Scan for the cell matching the given text and deliver its (x, y) coordinate at center. 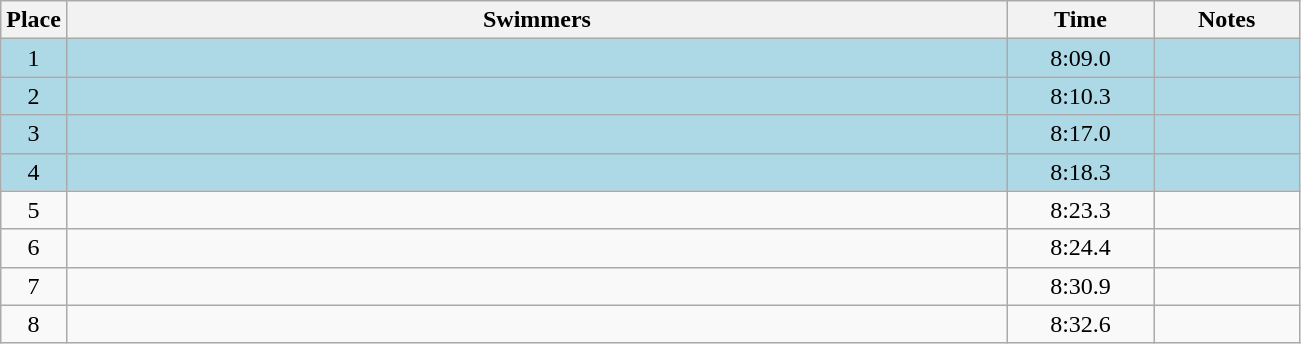
8:30.9 (1081, 286)
8:24.4 (1081, 248)
8:18.3 (1081, 172)
Notes (1227, 20)
Swimmers (536, 20)
4 (34, 172)
8:32.6 (1081, 324)
8 (34, 324)
Place (34, 20)
8:09.0 (1081, 58)
8:10.3 (1081, 96)
5 (34, 210)
8:17.0 (1081, 134)
6 (34, 248)
7 (34, 286)
1 (34, 58)
3 (34, 134)
8:23.3 (1081, 210)
2 (34, 96)
Time (1081, 20)
